Pinpoint the cell where the given text exists, returning its (X, Y) midpoint coordinate. 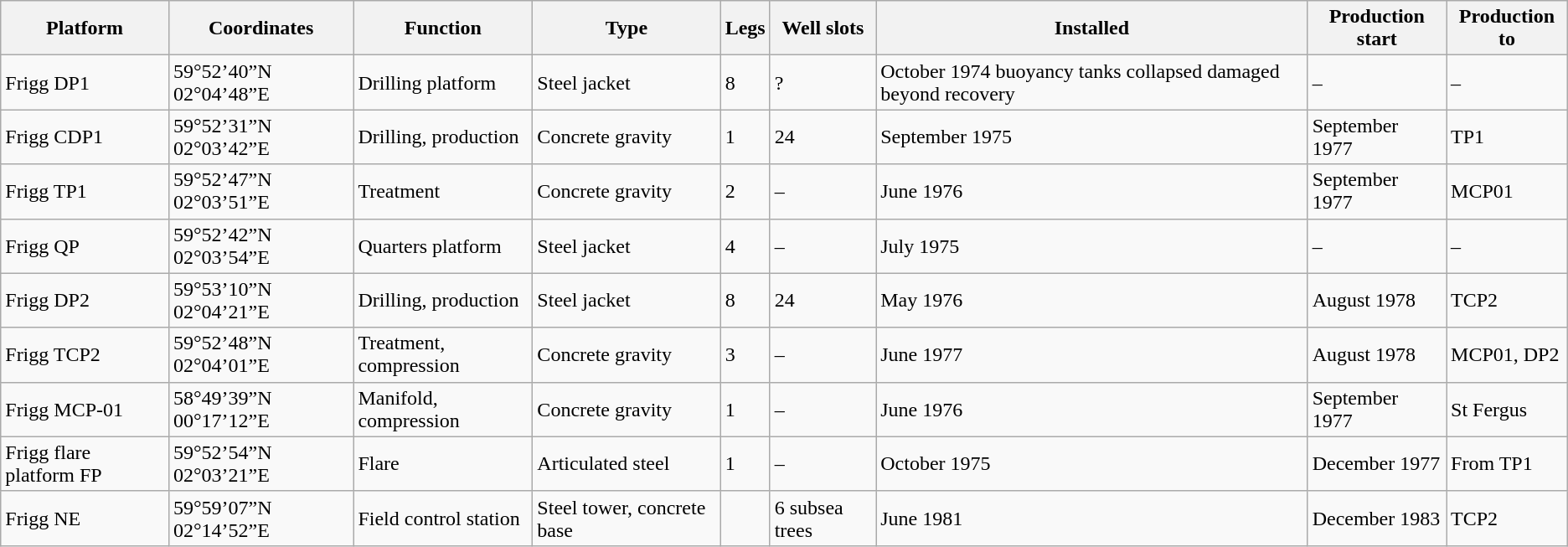
Production to (1508, 28)
Well slots (823, 28)
59°52’40”N 02°04’48”E (260, 82)
Frigg QP (85, 246)
59°52’31”N 02°03’42”E (260, 137)
59°52’47”N 02°03’51”E (260, 191)
Frigg NE (85, 518)
September 1975 (1092, 137)
2 (745, 191)
Frigg TCP2 (85, 355)
From TP1 (1508, 464)
Field control station (443, 518)
Production start (1377, 28)
Coordinates (260, 28)
MCP01 (1508, 191)
Quarters platform (443, 246)
Function (443, 28)
Frigg MCP-01 (85, 409)
June 1981 (1092, 518)
October 1974 buoyancy tanks collapsed damaged beyond recovery (1092, 82)
TP1 (1508, 137)
June 1977 (1092, 355)
Articulated steel (627, 464)
Treatment, compression (443, 355)
Treatment (443, 191)
July 1975 (1092, 246)
December 1983 (1377, 518)
Type (627, 28)
Frigg DP1 (85, 82)
Frigg CDP1 (85, 137)
59°52’54”N 02°03’21”E (260, 464)
59°52’48”N 02°04’01”E (260, 355)
Legs (745, 28)
Drilling platform (443, 82)
58°49’39”N 00°17’12”E (260, 409)
4 (745, 246)
Platform (85, 28)
October 1975 (1092, 464)
Installed (1092, 28)
MCP01, DP2 (1508, 355)
? (823, 82)
Steel tower, concrete base (627, 518)
St Fergus (1508, 409)
Manifold, compression (443, 409)
Frigg flare platform FP (85, 464)
May 1976 (1092, 300)
December 1977 (1377, 464)
6 subsea trees (823, 518)
59°59’07”N 02°14’52”E (260, 518)
3 (745, 355)
Frigg TP1 (85, 191)
59°52’42”N 02°03’54”E (260, 246)
Flare (443, 464)
Frigg DP2 (85, 300)
59°53’10”N 02°04’21”E (260, 300)
